From the cell containing the given text, extract its center point as [x, y] coordinate. 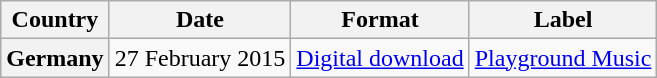
Digital download [380, 58]
Label [563, 20]
Format [380, 20]
Country [55, 20]
Playground Music [563, 58]
Germany [55, 58]
27 February 2015 [200, 58]
Date [200, 20]
